For the text-containing cell, return its midpoint in [x, y] coordinate format. 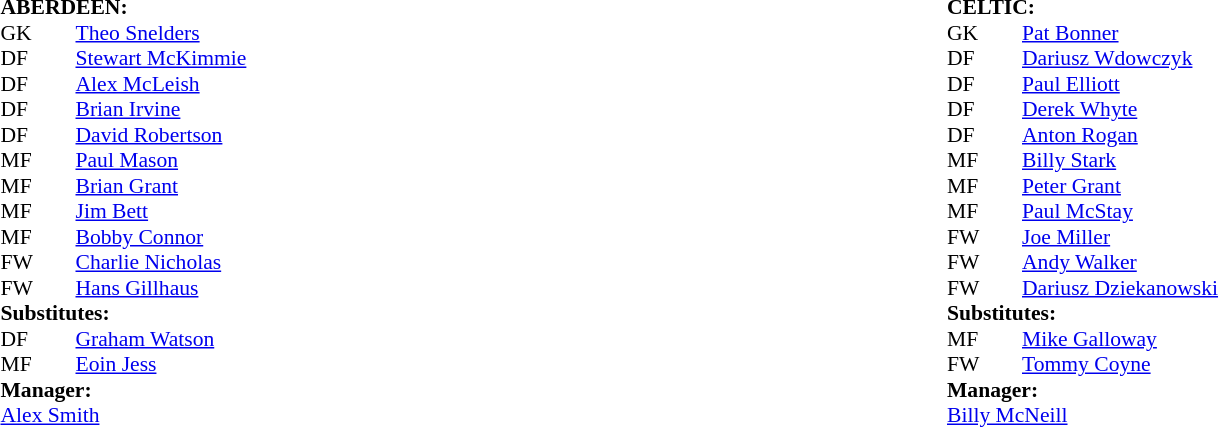
Billy Stark [1120, 161]
Paul Elliott [1120, 84]
Mike Galloway [1120, 339]
Anton Rogan [1120, 135]
Paul Mason [162, 161]
Charlie Nicholas [162, 263]
Eoin Jess [162, 365]
Dariusz Dziekanowski [1120, 288]
Stewart McKimmie [162, 59]
Dariusz Wdowczyk [1120, 59]
Andy Walker [1120, 263]
David Robertson [162, 135]
Brian Grant [162, 186]
Hans Gillhaus [162, 288]
Paul McStay [1120, 211]
Theo Snelders [162, 33]
Bobby Connor [162, 237]
Jim Bett [162, 211]
Brian Irvine [162, 109]
Alex McLeish [162, 84]
Peter Grant [1120, 186]
Joe Miller [1120, 237]
Tommy Coyne [1120, 365]
Pat Bonner [1120, 33]
Graham Watson [162, 339]
Derek Whyte [1120, 109]
